Pinpoint the cell where the given text exists, returning its [X, Y] midpoint coordinate. 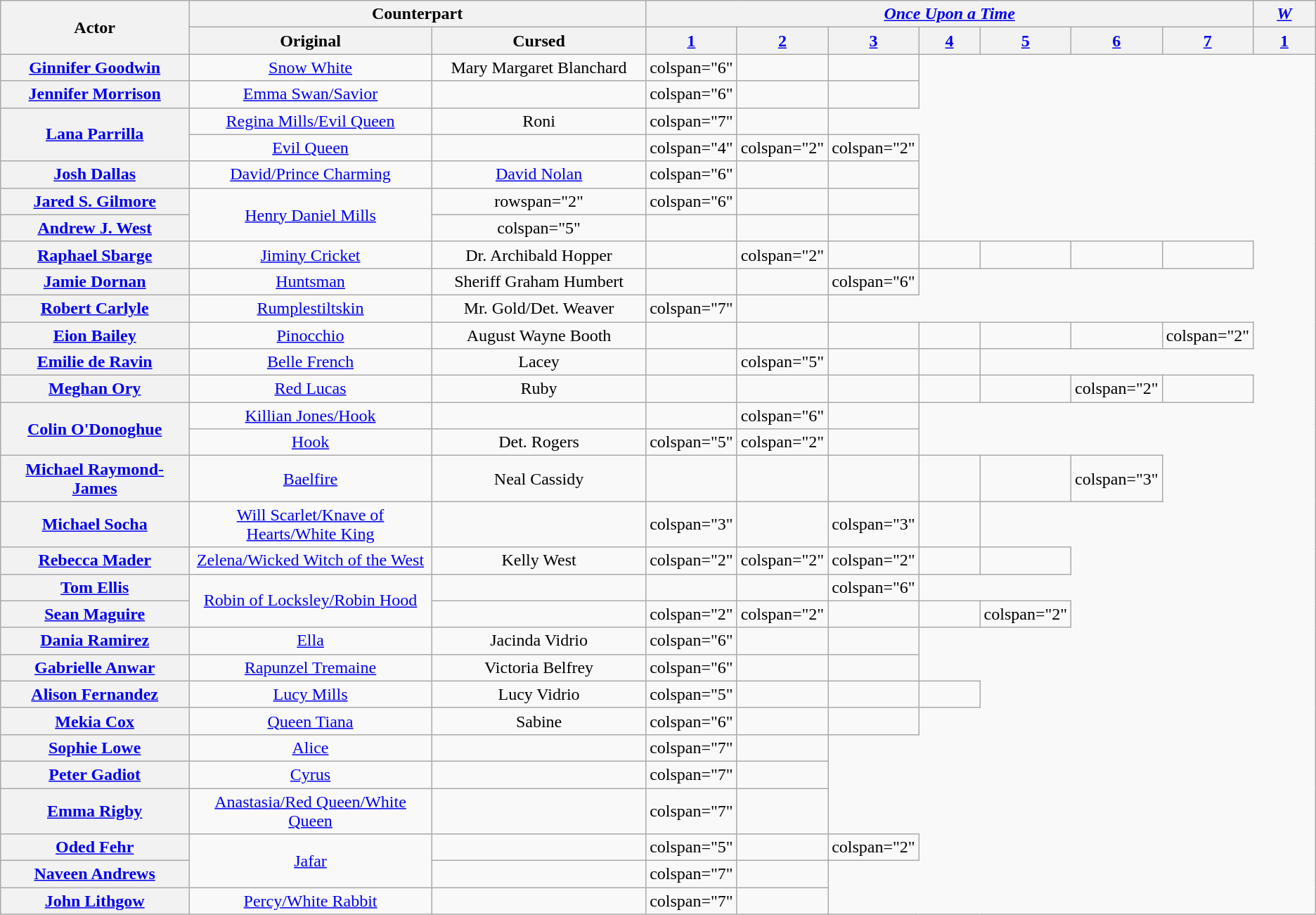
Henry Daniel Mills [311, 215]
Rapunzel Tremaine [311, 667]
Sheriff Graham Humbert [538, 281]
Jacinda Vidrio [538, 641]
7 [1208, 41]
Robert Carlyle [95, 308]
Baelfire [311, 478]
Rebecca Mader [95, 561]
Cyrus [311, 774]
John Lithgow [95, 901]
August Wayne Booth [538, 335]
Actor [95, 27]
Cursed [538, 41]
Counterpart [418, 14]
David Nolan [538, 174]
Belle French [311, 362]
Hook [311, 442]
Red Lucas [311, 389]
Emma Rigby [95, 810]
David/Prince Charming [311, 174]
Victoria Belfrey [538, 667]
Michael Socha [95, 525]
Lucy Vidrio [538, 694]
Original [311, 41]
Zelena/Wicked Witch of the West [311, 561]
6 [1117, 41]
Sabine [538, 721]
Colin O'Donoghue [95, 429]
Emma Swan/Savior [311, 94]
Lana Parrilla [95, 134]
Meghan Ory [95, 389]
Percy/White Rabbit [311, 901]
Mekia Cox [95, 721]
Ruby [538, 389]
Gabrielle Anwar [95, 667]
Jared S. Gilmore [95, 201]
5 [1026, 41]
Dania Ramirez [95, 641]
Once Upon a Time [950, 14]
Kelly West [538, 561]
Sean Maguire [95, 614]
Mr. Gold/Det. Weaver [538, 308]
Naveen Andrews [95, 874]
Lucy Mills [311, 694]
Huntsman [311, 281]
Ella [311, 641]
Snow White [311, 68]
Josh Dallas [95, 174]
Lacey [538, 362]
Neal Cassidy [538, 478]
Eion Bailey [95, 335]
Mary Margaret Blanchard [538, 68]
rowspan="2" [538, 201]
Alison Fernandez [95, 694]
Killian Jones/Hook [311, 416]
Dr. Archibald Hopper [538, 255]
4 [949, 41]
Jamie Dornan [95, 281]
Evil Queen [311, 148]
colspan="4" [692, 148]
Alice [311, 748]
Raphael Sbarge [95, 255]
2 [782, 41]
Ginnifer Goodwin [95, 68]
Queen Tiana [311, 721]
Jennifer Morrison [95, 94]
Will Scarlet/Knave of Hearts/White King [311, 525]
Regina Mills/Evil Queen [311, 121]
3 [874, 41]
Sophie Lowe [95, 748]
Tom Ellis [95, 587]
Roni [538, 121]
Andrew J. West [95, 228]
Peter Gadiot [95, 774]
W [1285, 14]
Det. Rogers [538, 442]
Pinocchio [311, 335]
Jiminy Cricket [311, 255]
Jafar [311, 861]
Rumplestiltskin [311, 308]
Emilie de Ravin [95, 362]
Oded Fehr [95, 847]
Robin of Locksley/Robin Hood [311, 601]
Michael Raymond-James [95, 478]
Anastasia/Red Queen/White Queen [311, 810]
